Search for the cell housing the specified text and yield its (X, Y) center coordinate. 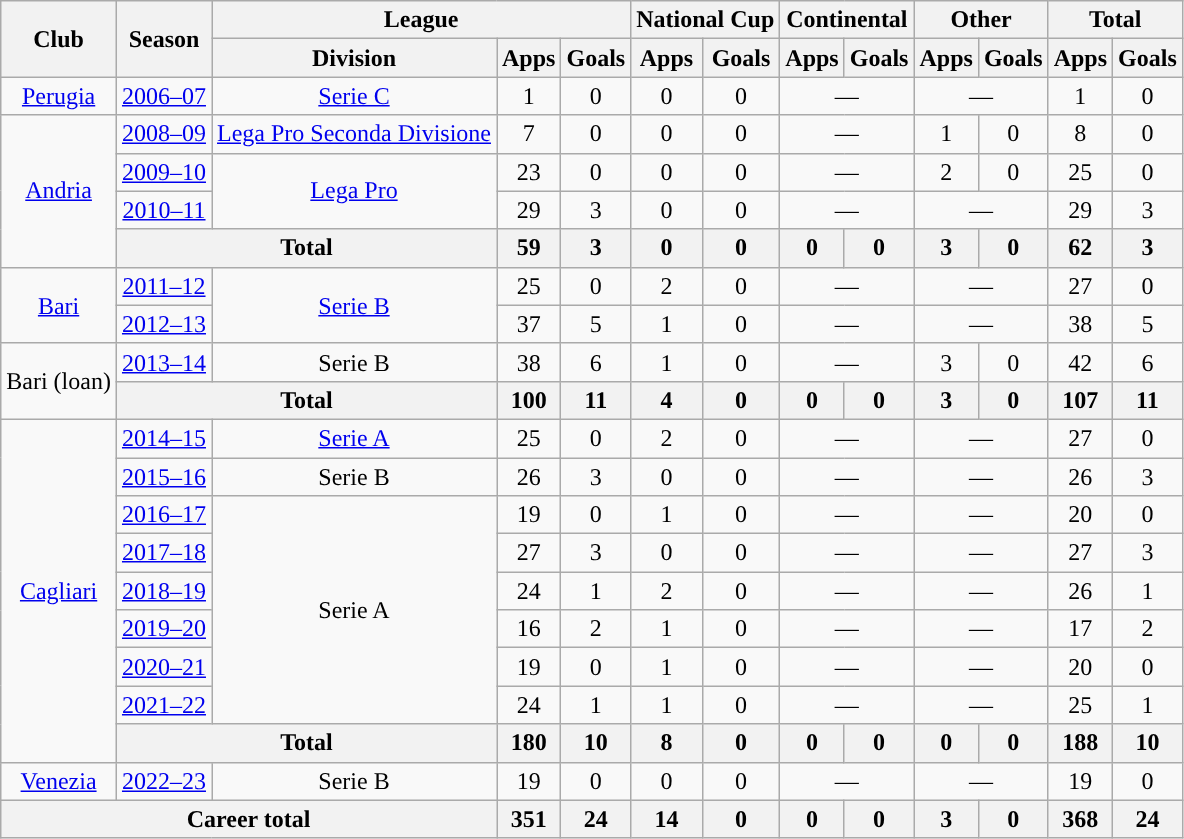
Continental (847, 20)
Club (59, 39)
23 (528, 172)
National Cup (706, 20)
Division (354, 58)
2008–09 (164, 134)
368 (1080, 819)
2010–11 (164, 210)
2012–13 (164, 324)
2015–16 (164, 477)
2020–21 (164, 667)
2014–15 (164, 438)
Cagliari (59, 590)
62 (1080, 248)
2016–17 (164, 515)
188 (1080, 743)
Venezia (59, 781)
2013–14 (164, 362)
2017–18 (164, 553)
2021–22 (164, 705)
17 (1080, 629)
2009–10 (164, 172)
351 (528, 819)
Bari (loan) (59, 381)
2022–23 (164, 781)
Bari (59, 305)
107 (1080, 400)
7 (528, 134)
Season (164, 39)
2019–20 (164, 629)
2006–07 (164, 96)
Career total (249, 819)
Other (981, 20)
Lega Pro (354, 191)
2018–19 (164, 591)
2011–12 (164, 286)
4 (667, 400)
16 (528, 629)
100 (528, 400)
180 (528, 743)
Serie C (354, 96)
Lega Pro Seconda Divisione (354, 134)
Perugia (59, 96)
37 (528, 324)
14 (667, 819)
League (422, 20)
Andria (59, 191)
59 (528, 248)
42 (1080, 362)
